For the text-containing cell, return its midpoint in (X, Y) coordinate format. 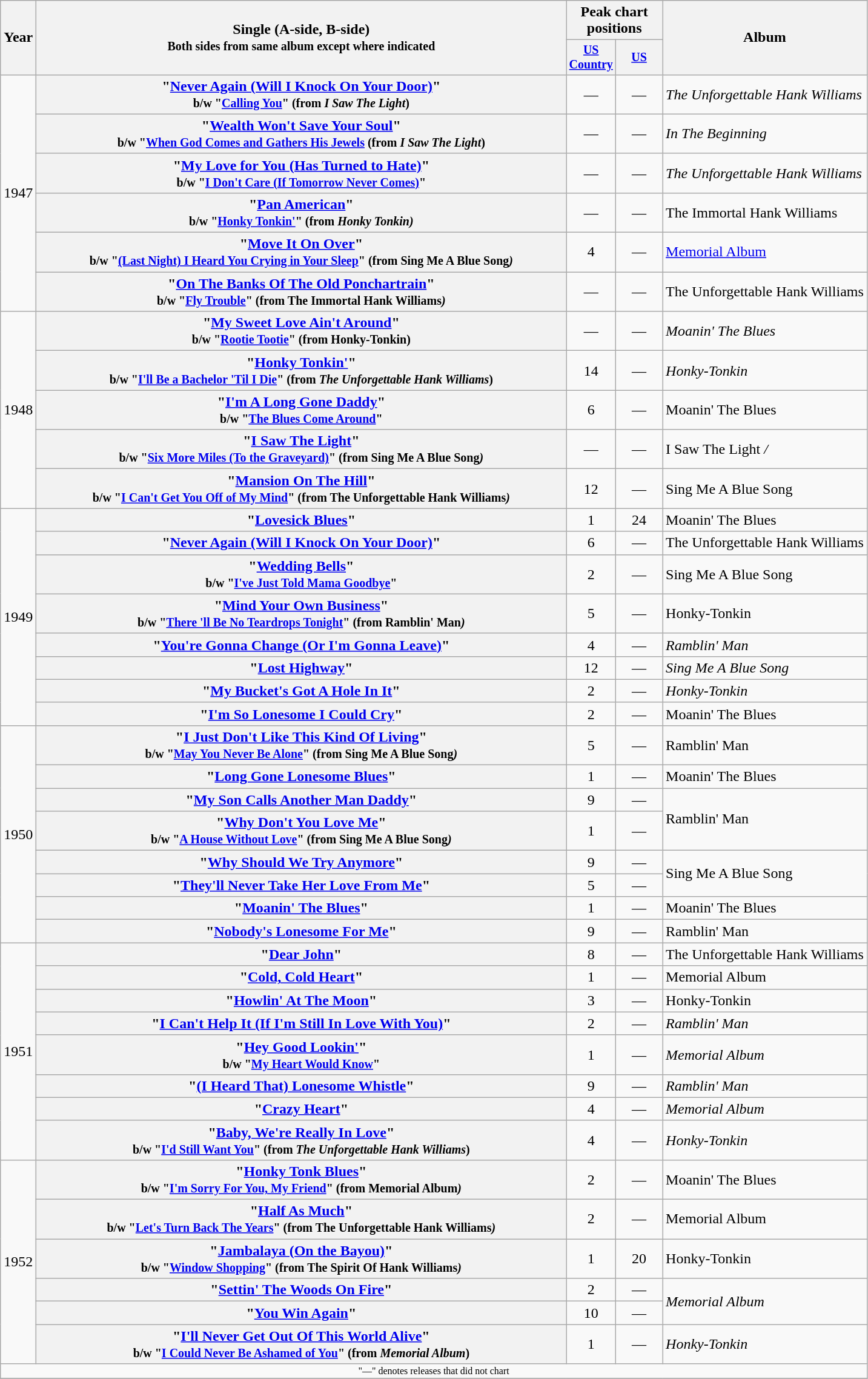
"Wedding Bells"b/w "I've Just Told Mama Goodbye" (302, 574)
The Immortal Hank Williams (765, 212)
24 (640, 520)
"Moanin' The Blues" (302, 908)
US (640, 57)
20 (640, 1259)
"My Sweet Love Ain't Around"b/w "Rootie Tootie" (from Honky-Tonkin) (302, 331)
In The Beginning (765, 133)
"I Can't Help It (If I'm Still In Love With You)" (302, 1023)
"I Just Don't Like This Kind Of Living"b/w "May You Never Be Alone" (from Sing Me A Blue Song) (302, 745)
"Cold, Cold Heart" (302, 977)
"Mind Your Own Business"b/w "There 'll Be No Teardrops Tonight" (from Ramblin' Man) (302, 613)
"Settin' The Woods On Fire" (302, 1290)
"I Saw The Light"b/w "Six More Miles (To the Graveyard)" (from Sing Me A Blue Song) (302, 450)
"Hey Good Lookin'"b/w "My Heart Would Know" (302, 1054)
"Half As Much"b/w "Let's Turn Back The Years" (from The Unforgettable Hank Williams) (302, 1219)
"Howlin' At The Moon" (302, 1000)
Single (A-side, B-side)Both sides from same album except where indicated (302, 38)
1951 (18, 1051)
"My Son Calls Another Man Daddy" (302, 800)
Year (18, 38)
1950 (18, 834)
"You Win Again" (302, 1313)
"Honky Tonk Blues"b/w "I'm Sorry For You, My Friend" (from Memorial Album) (302, 1179)
I Saw The Light / (765, 450)
"Long Gone Lonesome Blues" (302, 777)
"I'll Never Get Out Of This World Alive"b/w "I Could Never Be Ashamed of You" (from Memorial Album) (302, 1344)
"Why Should We Try Anymore" (302, 862)
1952 (18, 1261)
"Jambalaya (On the Bayou)"b/w "Window Shopping" (from The Spirit Of Hank Williams) (302, 1259)
"Baby, We're Really In Love"b/w "I'd Still Want You" (from The Unforgettable Hank Williams) (302, 1140)
"My Bucket's Got A Hole In It" (302, 691)
"Lost Highway" (302, 668)
"Lovesick Blues" (302, 520)
"Wealth Won't Save Your Soul"b/w "When God Comes and Gathers His Jewels (from I Saw The Light) (302, 133)
"On The Banks Of The Old Ponchartrain"b/w "Fly Trouble" (from The Immortal Hank Williams) (302, 292)
"I'm So Lonesome I Could Cry" (302, 714)
"I'm A Long Gone Daddy"b/w "The Blues Come Around" (302, 410)
1947 (18, 193)
10 (591, 1313)
3 (591, 1000)
1949 (18, 617)
"Mansion On The Hill"b/w "I Can't Get You Off of My Mind" (from The Unforgettable Hank Williams) (302, 488)
"They'll Never Take Her Love From Me" (302, 885)
"Crazy Heart" (302, 1109)
1948 (18, 410)
"Pan American"b/w "Honky Tonkin'" (from Honky Tonkin) (302, 212)
8 (591, 954)
"Never Again (Will I Knock On Your Door)"b/w "Calling You" (from I Saw The Light) (302, 95)
"(I Heard That) Lonesome Whistle" (302, 1086)
Peak chartpositions (614, 21)
US Country (591, 57)
"You're Gonna Change (Or I'm Gonna Leave)" (302, 645)
"Move It On Over"b/w "(Last Night) I Heard You Crying in Your Sleep" (from Sing Me A Blue Song) (302, 252)
"Dear John" (302, 954)
"My Love for You (Has Turned to Hate)"b/w "I Don't Care (If Tomorrow Never Comes)" (302, 173)
14 (591, 371)
Album (765, 38)
"Nobody's Lonesome For Me" (302, 931)
"—" denotes releases that did not chart (434, 1371)
"Never Again (Will I Knock On Your Door)" (302, 543)
"Why Don't You Love Me"b/w "A House Without Love" (from Sing Me A Blue Song) (302, 831)
"Honky Tonkin'"b/w "I'll Be a Bachelor 'Til I Die" (from The Unforgettable Hank Williams) (302, 371)
